Capture the cell that displays the provided text and extract its [x, y] central coordinate. 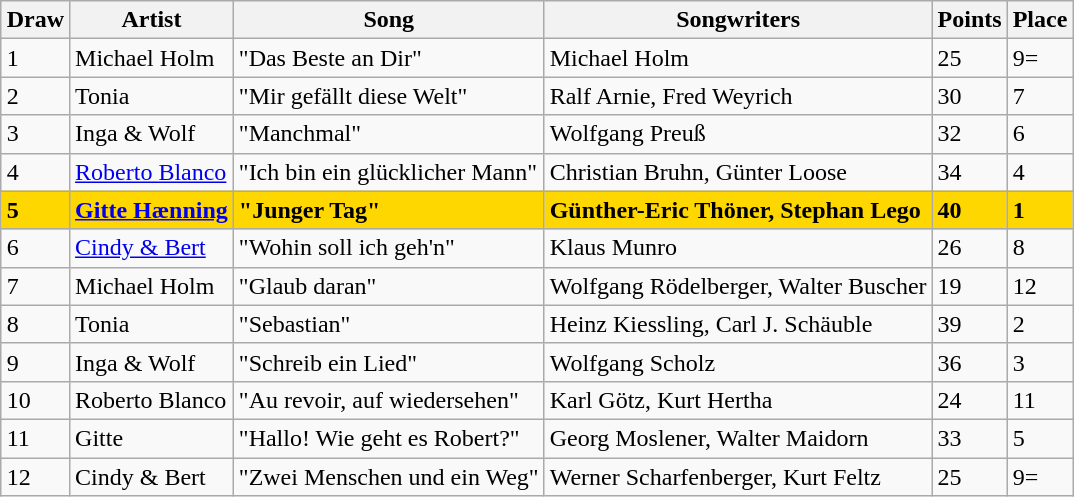
32 [970, 134]
"Glaub daran" [388, 286]
26 [970, 248]
9 [35, 362]
"Schreib ein Lied" [388, 362]
"Ich bin ein glücklicher Mann" [388, 172]
"Junger Tag" [388, 210]
Werner Scharfenberger, Kurt Feltz [738, 477]
36 [970, 362]
"Zwei Menschen und ein Weg" [388, 477]
"Sebastian" [388, 324]
"Mir gefällt diese Welt" [388, 96]
40 [970, 210]
Wolfgang Rödelberger, Walter Buscher [738, 286]
"Das Beste an Dir" [388, 58]
"Wohin soll ich geh'n" [388, 248]
"Au revoir, auf wiedersehen" [388, 400]
Klaus Munro [738, 248]
33 [970, 438]
Karl Götz, Kurt Hertha [738, 400]
39 [970, 324]
Place [1040, 20]
Christian Bruhn, Günter Loose [738, 172]
Heinz Kiessling, Carl J. Schäuble [738, 324]
Wolfgang Scholz [738, 362]
Song [388, 20]
"Manchmal" [388, 134]
Ralf Arnie, Fred Weyrich [738, 96]
30 [970, 96]
Gitte Hænning [152, 210]
19 [970, 286]
Wolfgang Preuß [738, 134]
Gitte [152, 438]
"Hallo! Wie geht es Robert?" [388, 438]
Artist [152, 20]
Points [970, 20]
Draw [35, 20]
34 [970, 172]
24 [970, 400]
Georg Moslener, Walter Maidorn [738, 438]
Günther-Eric Thöner, Stephan Lego [738, 210]
Songwriters [738, 20]
10 [35, 400]
